Return [x, y] of the center of cell containing provided text 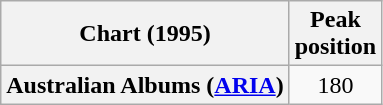
Australian Albums (ARIA) [145, 85]
180 [335, 85]
Chart (1995) [145, 34]
Peakposition [335, 34]
